Locate the cell with the specified text and output its (X, Y) center coordinate. 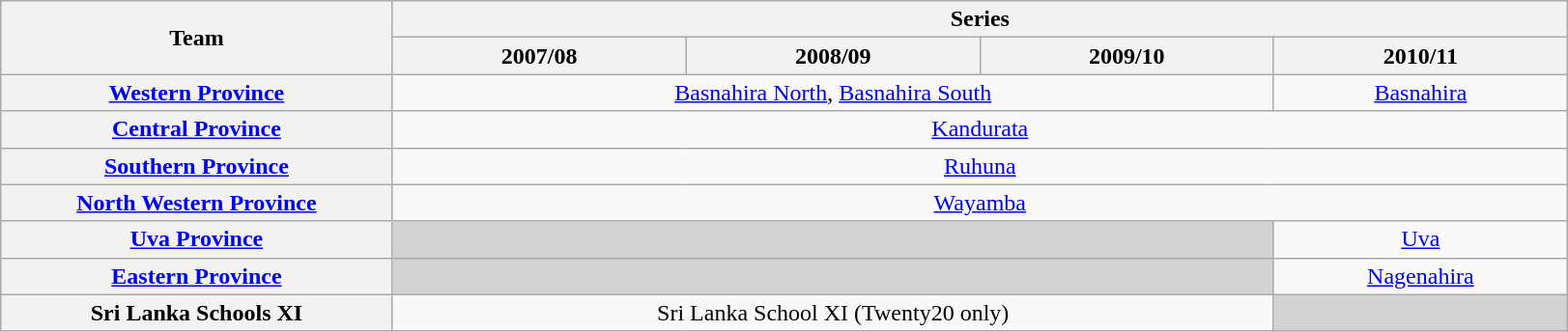
2007/08 (539, 56)
Basnahira (1420, 93)
2008/09 (833, 56)
Sri Lanka Schools XI (197, 313)
North Western Province (197, 203)
Nagenahira (1420, 276)
Wayamba (980, 203)
2009/10 (1126, 56)
Southern Province (197, 166)
Uva Province (197, 239)
Kandurata (980, 129)
Team (197, 38)
2010/11 (1420, 56)
Ruhuna (980, 166)
Western Province (197, 93)
Uva (1420, 239)
Basnahira North, Basnahira South (833, 93)
Sri Lanka School XI (Twenty20 only) (833, 313)
Series (980, 19)
Central Province (197, 129)
Eastern Province (197, 276)
